Locate the cell with the specified text and output its (x, y) center coordinate. 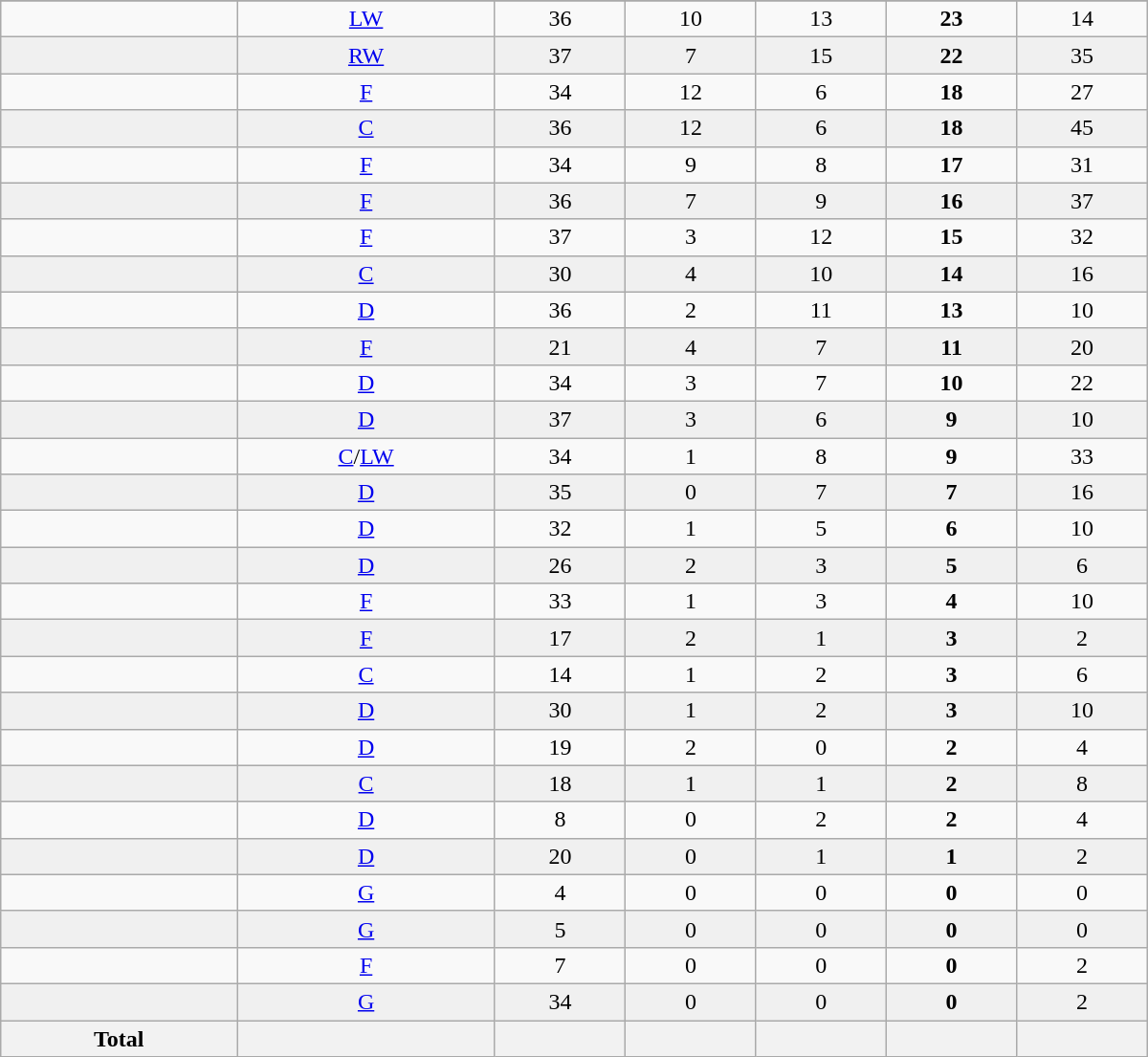
23 (951, 19)
Total (119, 1038)
RW (365, 55)
LW (365, 19)
19 (560, 747)
27 (1082, 92)
26 (560, 565)
21 (560, 346)
45 (1082, 128)
C/LW (365, 456)
31 (1082, 165)
